Scan for the cell matching the given text and deliver its (X, Y) coordinate at center. 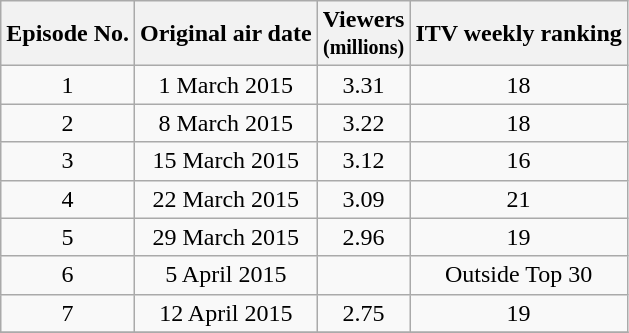
1 (68, 85)
3.31 (364, 85)
6 (68, 275)
3 (68, 161)
3.12 (364, 161)
Original air date (226, 34)
7 (68, 313)
2 (68, 123)
4 (68, 199)
Outside Top 30 (518, 275)
1 March 2015 (226, 85)
8 March 2015 (226, 123)
2.75 (364, 313)
Episode No. (68, 34)
29 March 2015 (226, 237)
2.96 (364, 237)
16 (518, 161)
3.09 (364, 199)
15 March 2015 (226, 161)
3.22 (364, 123)
22 March 2015 (226, 199)
12 April 2015 (226, 313)
ITV weekly ranking (518, 34)
21 (518, 199)
5 April 2015 (226, 275)
5 (68, 237)
Viewers(millions) (364, 34)
